Capture the cell that displays the provided text and extract its (x, y) central coordinate. 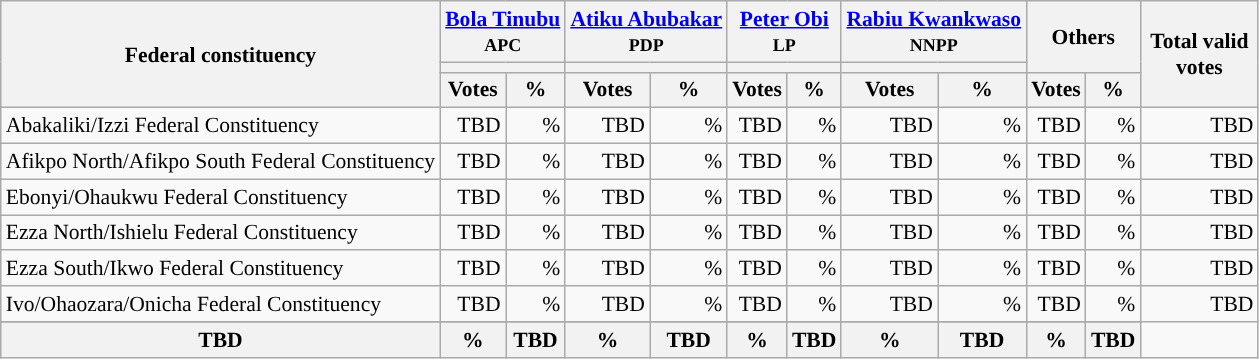
Total valid votes (1199, 54)
Rabiu KwankwasoNNPP (934, 32)
Ezza North/Ishielu Federal Constituency (220, 233)
Ebonyi/Ohaukwu Federal Constituency (220, 197)
Federal constituency (220, 54)
Ivo/Ohaozara/Onicha Federal Constituency (220, 304)
Others (1083, 36)
Bola TinubuAPC (502, 32)
Ezza South/Ikwo Federal Constituency (220, 269)
Atiku AbubakarPDP (646, 32)
Afikpo North/Afikpo South Federal Constituency (220, 162)
Peter ObiLP (784, 32)
Abakaliki/Izzi Federal Constituency (220, 126)
